Identify which cell holds the provided text, then report its (x, y) central coordinate. 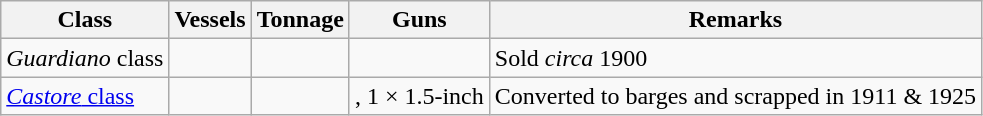
Converted to barges and scrapped in 1911 & 1925 (735, 96)
Guardiano class (85, 58)
Guns (419, 20)
Remarks (735, 20)
Vessels (210, 20)
Sold circa 1900 (735, 58)
, 1 × 1.5-inch (419, 96)
Castore class (85, 96)
Tonnage (300, 20)
Class (85, 20)
